Capture the cell that displays the provided text and extract its [X, Y] central coordinate. 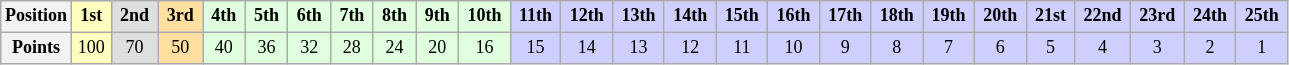
21st [1050, 16]
25th [1262, 16]
14 [587, 48]
14th [690, 16]
15th [742, 16]
6 [1000, 48]
40 [224, 48]
36 [266, 48]
70 [134, 48]
23rd [1157, 16]
32 [310, 48]
7th [352, 16]
11th [536, 16]
12 [690, 48]
20th [1000, 16]
Points [36, 48]
1 [1262, 48]
19th [949, 16]
22nd [1103, 16]
28 [352, 48]
6th [310, 16]
50 [180, 48]
24 [394, 48]
12th [587, 16]
13th [639, 16]
5th [266, 16]
17th [845, 16]
3rd [180, 16]
16 [485, 48]
9 [845, 48]
15 [536, 48]
5 [1050, 48]
10 [794, 48]
24th [1210, 16]
13 [639, 48]
100 [91, 48]
1st [91, 16]
7 [949, 48]
3 [1157, 48]
8 [897, 48]
2 [1210, 48]
11 [742, 48]
20 [438, 48]
8th [394, 16]
10th [485, 16]
9th [438, 16]
Position [36, 16]
18th [897, 16]
4th [224, 16]
2nd [134, 16]
4 [1103, 48]
16th [794, 16]
